Scan for the cell matching the given text and deliver its [x, y] coordinate at center. 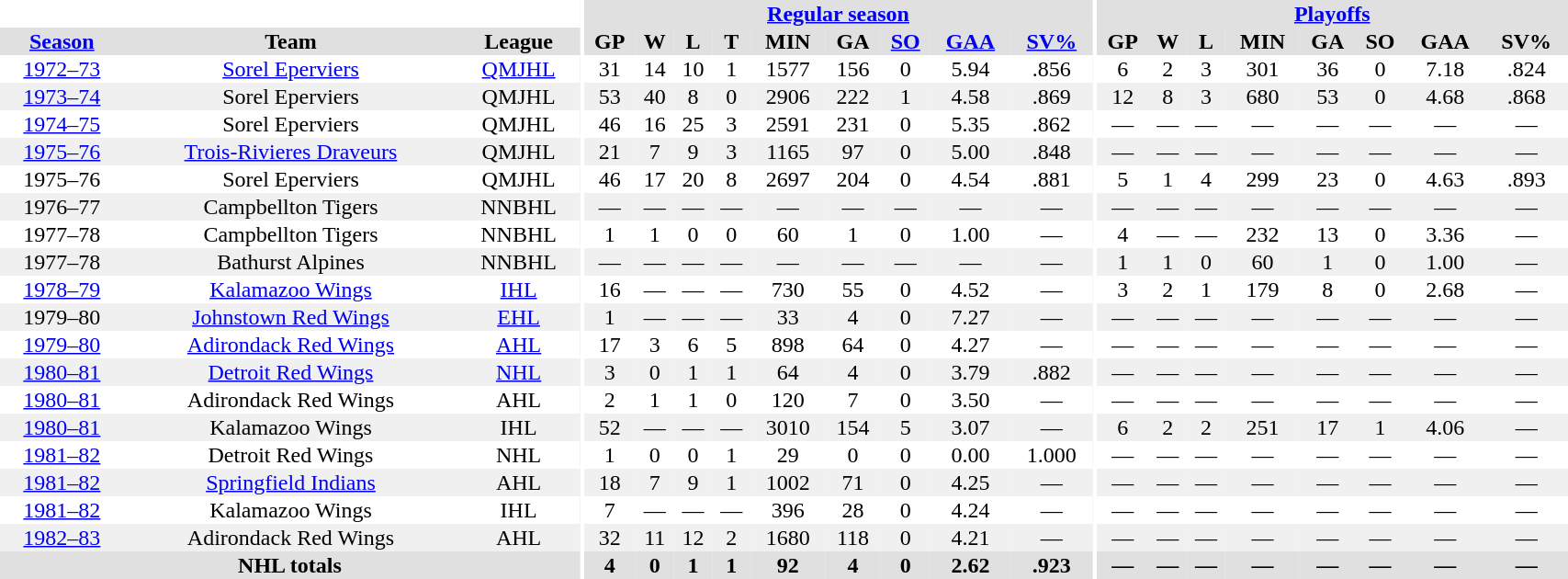
23 [1327, 179]
4.21 [970, 538]
4.24 [970, 510]
28 [852, 510]
4.68 [1446, 96]
NHL totals [290, 565]
5.35 [970, 124]
7.18 [1446, 69]
League [518, 41]
.824 [1527, 69]
4.27 [970, 345]
7.27 [970, 317]
120 [788, 400]
1.000 [1051, 455]
4.06 [1446, 427]
92 [788, 565]
Team [291, 41]
29 [788, 455]
14 [655, 69]
.856 [1051, 69]
222 [852, 96]
3.50 [970, 400]
2697 [788, 179]
EHL [518, 317]
1973–74 [62, 96]
2591 [788, 124]
4.58 [970, 96]
3.36 [1446, 234]
5.00 [970, 152]
13 [1327, 234]
33 [788, 317]
10 [694, 69]
1680 [788, 538]
1972–73 [62, 69]
2.62 [970, 565]
680 [1262, 96]
55 [852, 289]
97 [852, 152]
204 [852, 179]
Trois-Rivieres Draveurs [291, 152]
4.54 [970, 179]
3010 [788, 427]
Season [62, 41]
156 [852, 69]
1976–77 [62, 207]
730 [788, 289]
4.52 [970, 289]
31 [610, 69]
154 [852, 427]
232 [1262, 234]
40 [655, 96]
18 [610, 482]
3.79 [970, 372]
1002 [788, 482]
T [731, 41]
118 [852, 538]
32 [610, 538]
251 [1262, 427]
898 [788, 345]
1982–83 [62, 538]
11 [655, 538]
4.63 [1446, 179]
299 [1262, 179]
Regular season [839, 14]
5.94 [970, 69]
396 [788, 510]
25 [694, 124]
.893 [1527, 179]
231 [852, 124]
2906 [788, 96]
.923 [1051, 565]
20 [694, 179]
Playoffs [1332, 14]
1165 [788, 152]
71 [852, 482]
1974–75 [62, 124]
.848 [1051, 152]
1978–79 [62, 289]
52 [610, 427]
.862 [1051, 124]
301 [1262, 69]
.869 [1051, 96]
2.68 [1446, 289]
1577 [788, 69]
0.00 [970, 455]
Johnstown Red Wings [291, 317]
.868 [1527, 96]
3.07 [970, 427]
21 [610, 152]
Bathurst Alpines [291, 262]
.881 [1051, 179]
4.25 [970, 482]
179 [1262, 289]
36 [1327, 69]
.882 [1051, 372]
Springfield Indians [291, 482]
